Capture the cell that displays the provided text and extract its [x, y] central coordinate. 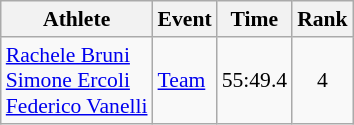
Time [254, 19]
Rachele BruniSimone ErcoliFederico Vanelli [77, 80]
Event [185, 19]
Athlete [77, 19]
55:49.4 [254, 80]
Rank [322, 19]
Team [185, 80]
4 [322, 80]
